Scan for the cell matching the given text and deliver its [x, y] coordinate at center. 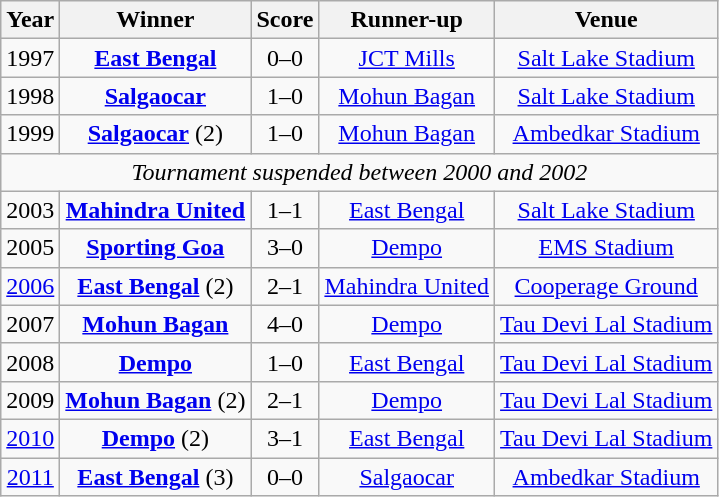
Tournament suspended between 2000 and 2002 [360, 172]
2010 [30, 438]
1999 [30, 134]
4–0 [285, 324]
Runner-up [407, 20]
Winner [156, 20]
2006 [30, 286]
1–1 [285, 210]
East Bengal (2) [156, 286]
Cooperage Ground [606, 286]
1997 [30, 58]
Year [30, 20]
2003 [30, 210]
Dempo (2) [156, 438]
2007 [30, 324]
Mohun Bagan (2) [156, 400]
Salgaocar (2) [156, 134]
Score [285, 20]
2005 [30, 248]
East Bengal (3) [156, 477]
2011 [30, 477]
JCT Mills [407, 58]
Sporting Goa [156, 248]
1998 [30, 96]
EMS Stadium [606, 248]
2009 [30, 400]
3–1 [285, 438]
3–0 [285, 248]
2008 [30, 362]
Venue [606, 20]
